Pinpoint the cell where the given text exists, returning its (X, Y) midpoint coordinate. 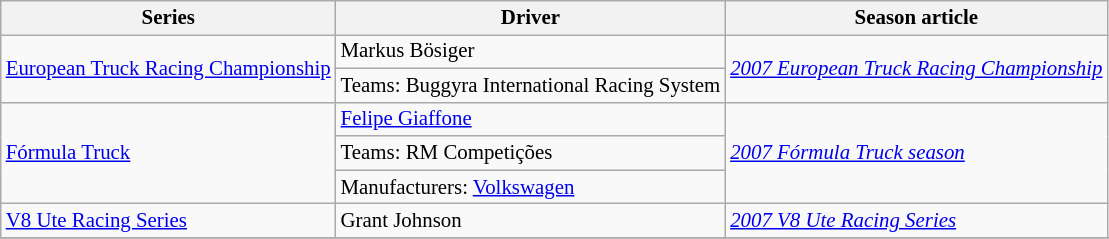
2007 Fórmula Truck season (916, 153)
V8 Ute Racing Series (168, 221)
2007 European Truck Racing Championship (916, 68)
Series (168, 18)
2007 V8 Ute Racing Series (916, 221)
Grant Johnson (531, 221)
Manufacturers: Volkswagen (531, 187)
Driver (531, 18)
Felipe Giaffone (531, 119)
Markus Bösiger (531, 51)
Fórmula Truck (168, 153)
Teams: RM Competições (531, 153)
Season article (916, 18)
European Truck Racing Championship (168, 68)
Teams: Buggyra International Racing System (531, 85)
